Return (X, Y) of the center of cell containing provided text 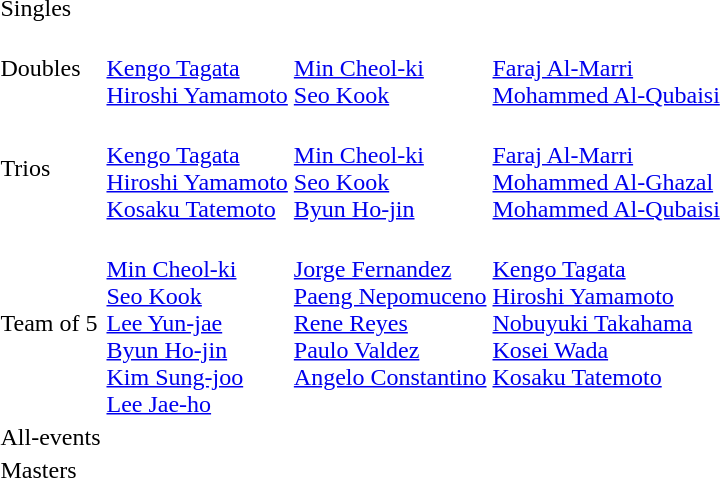
Min Cheol-kiSeo KookByun Ho-jin (390, 168)
Jorge FernandezPaeng NepomucenoRene ReyesPaulo ValdezAngelo Constantino (390, 323)
Min Cheol-kiSeo KookLee Yun-jaeByun Ho-jinKim Sung-jooLee Jae-ho (197, 323)
Kengo TagataHiroshi YamamotoKosaku Tatemoto (197, 168)
Min Cheol-kiSeo Kook (390, 68)
Kengo TagataHiroshi Yamamoto (197, 68)
